Detect which cell encompasses the target text, then output its (x, y) center coordinate. 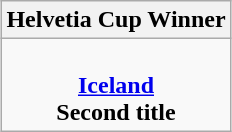
Iceland Second title (116, 85)
Helvetia Cup Winner (116, 20)
